Find where the given text appears and provide that cell's center as (x, y) coordinate. 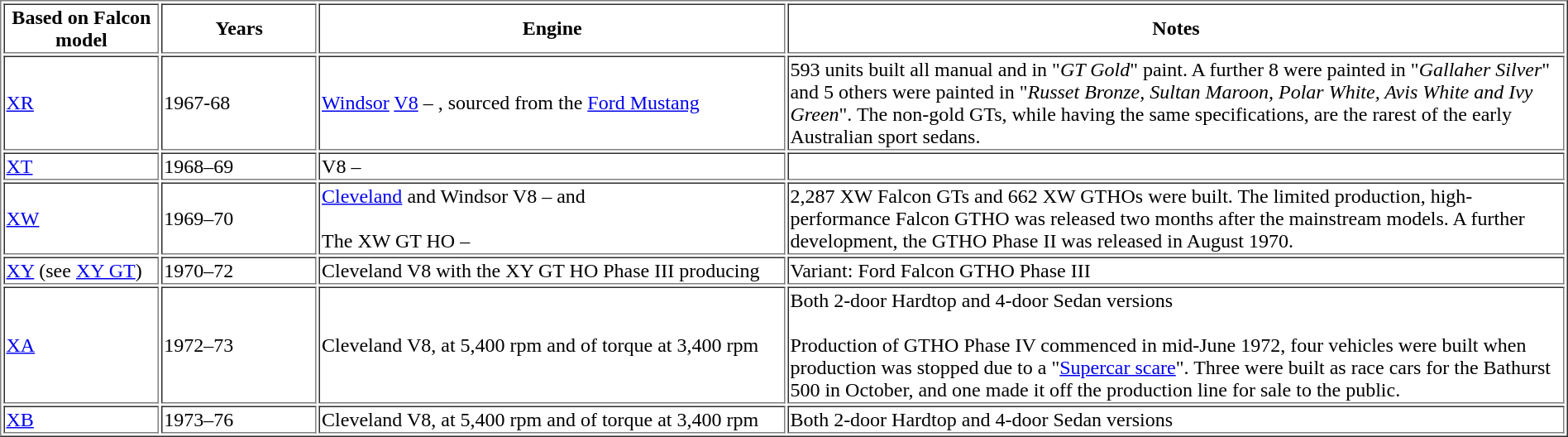
1972–73 (239, 344)
Cleveland and Windsor V8 – and The XW GT HO – (552, 218)
V8 – (552, 166)
1968–69 (239, 166)
Both 2-door Hardtop and 4-door Sedan versions (1176, 419)
Engine (552, 28)
Notes (1176, 28)
XY (see XY GT) (81, 270)
Variant: Ford Falcon GTHO Phase III (1176, 270)
XB (81, 419)
XR (81, 103)
XT (81, 166)
Years (239, 28)
1970–72 (239, 270)
Based on Falcon model (81, 28)
1969–70 (239, 218)
Cleveland V8 with the XY GT HO Phase III producing (552, 270)
1967-68 (239, 103)
XW (81, 218)
XA (81, 344)
1973–76 (239, 419)
Windsor V8 – , sourced from the Ford Mustang (552, 103)
